Provide the [x, y] coordinate of the cell's center where the given text is located.  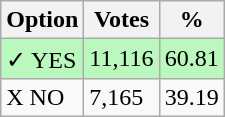
Option [42, 20]
39.19 [192, 97]
% [192, 20]
11,116 [122, 59]
✓ YES [42, 59]
X NO [42, 97]
60.81 [192, 59]
7,165 [122, 97]
Votes [122, 20]
